Extract the (X, Y) coordinate from the center of the cell holding the provided text.  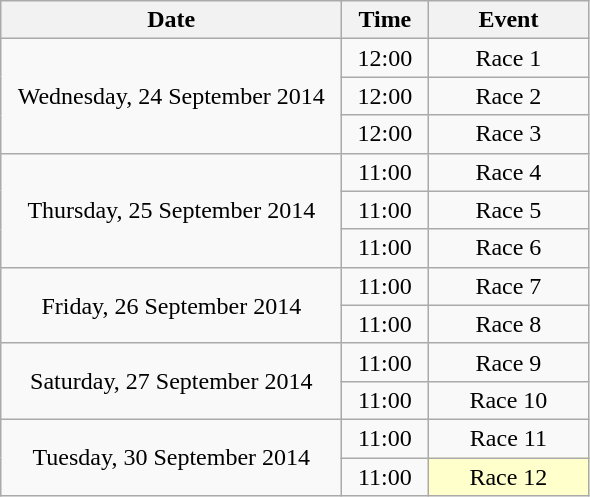
Date (172, 20)
Race 8 (508, 324)
Saturday, 27 September 2014 (172, 381)
Thursday, 25 September 2014 (172, 210)
Time (385, 20)
Tuesday, 30 September 2014 (172, 457)
Event (508, 20)
Wednesday, 24 September 2014 (172, 96)
Race 1 (508, 58)
Race 2 (508, 96)
Race 6 (508, 248)
Race 5 (508, 210)
Race 9 (508, 362)
Race 10 (508, 400)
Race 3 (508, 134)
Race 4 (508, 172)
Race 12 (508, 477)
Friday, 26 September 2014 (172, 305)
Race 11 (508, 438)
Race 7 (508, 286)
